For the text-containing cell, return its midpoint in [x, y] coordinate format. 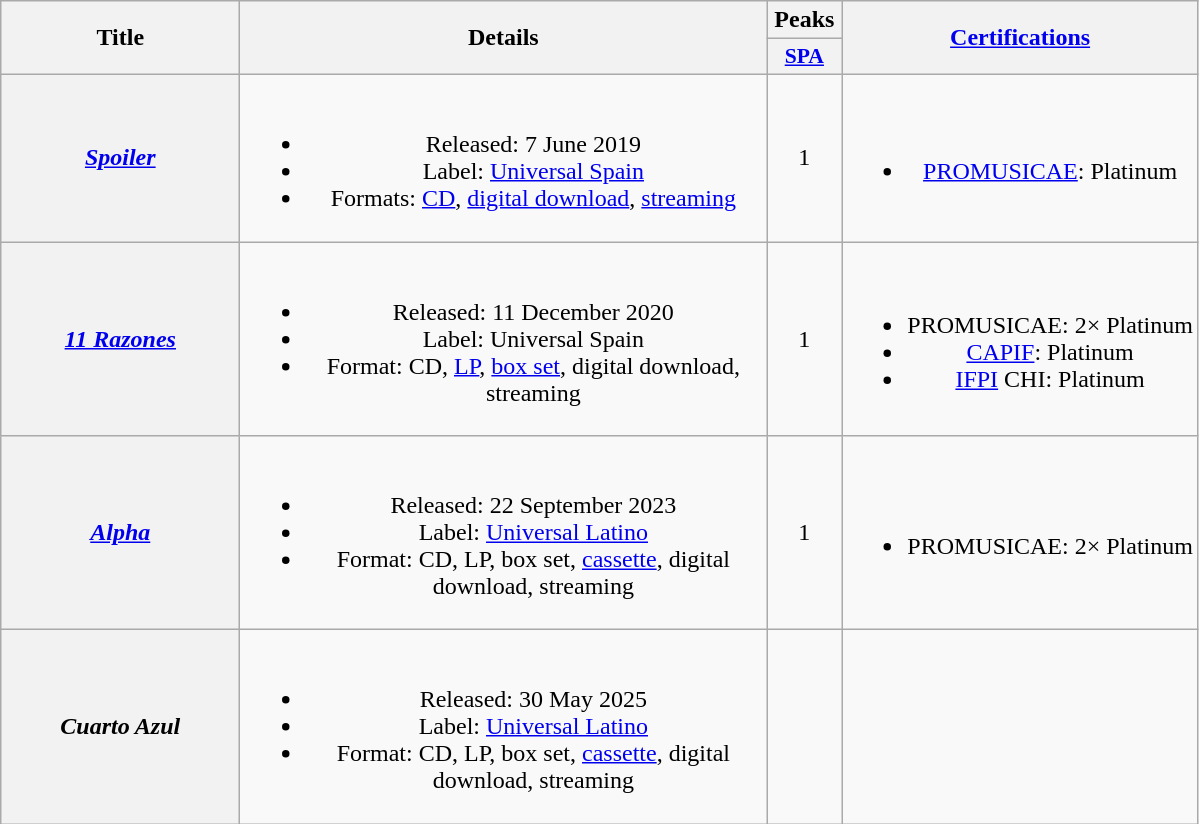
Details [504, 38]
PROMUSICAE: 2× PlatinumCAPIF: PlatinumIFPI CHI: Platinum [1020, 339]
PROMUSICAE: 2× Platinum [1020, 533]
SPA [804, 57]
Released: 30 May 2025Label: Universal LatinoFormat: CD, LP, box set, cassette, digital download, streaming [504, 727]
Alpha [120, 533]
PROMUSICAE: Platinum [1020, 158]
Spoiler [120, 158]
Released: 22 September 2023Label: Universal LatinoFormat: CD, LP, box set, cassette, digital download, streaming [504, 533]
Title [120, 38]
Cuarto Azul [120, 727]
Certifications [1020, 38]
Released: 7 June 2019Label: Universal SpainFormats: CD, digital download, streaming [504, 158]
11 Razones [120, 339]
Peaks [804, 20]
Released: 11 December 2020Label: Universal SpainFormat: CD, LP, box set, digital download, streaming [504, 339]
